Provide the [X, Y] coordinate of the cell's center where the given text is located.  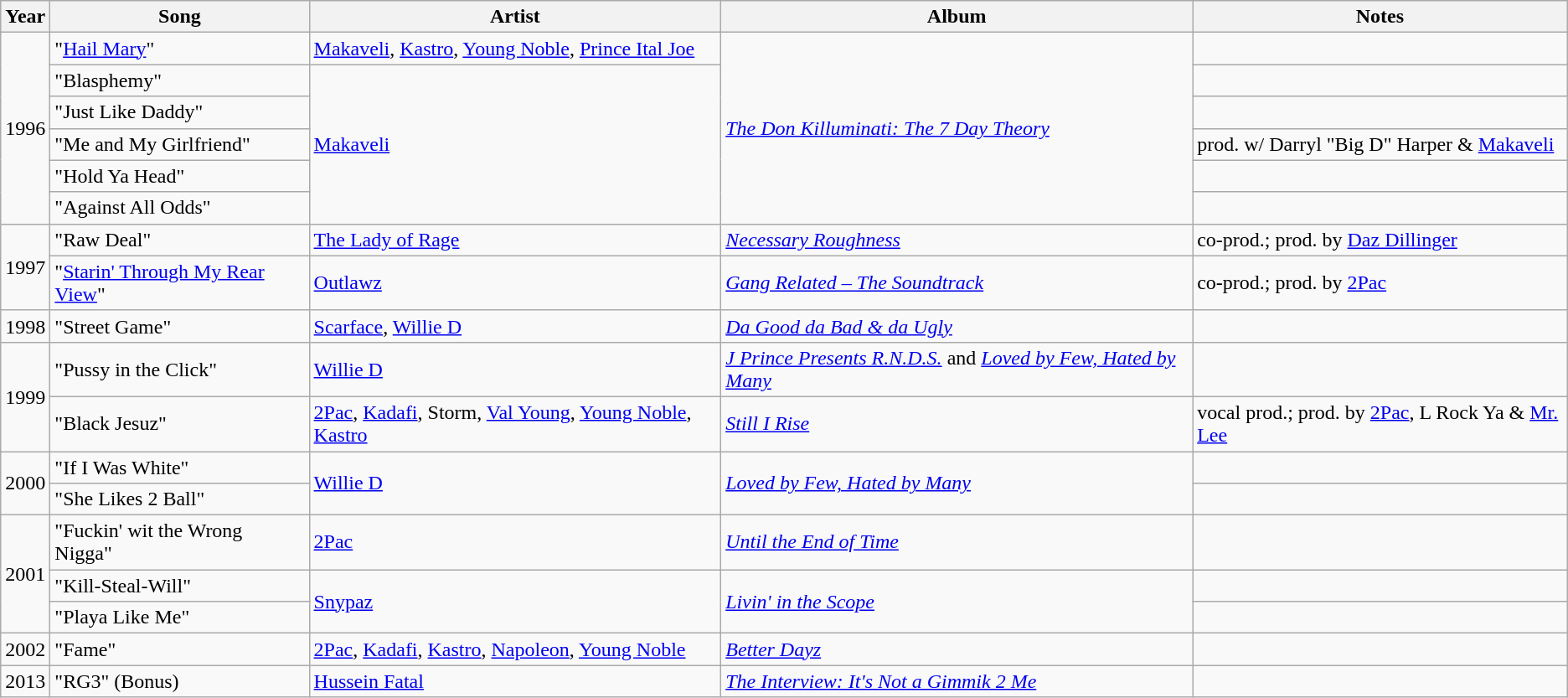
"If I Was White" [179, 467]
Hussein Fatal [515, 681]
Makaveli [515, 144]
vocal prod.; prod. by 2Pac, L Rock Ya & Mr. Lee [1380, 424]
1996 [25, 128]
co-prod.; prod. by 2Pac [1380, 283]
"Black Jesuz" [179, 424]
The Don Killuminati: The 7 Day Theory [957, 128]
Livin' in the Scope [957, 602]
2000 [25, 483]
Necessary Roughness [957, 240]
Da Good da Bad & da Ugly [957, 326]
"Just Like Daddy" [179, 112]
1999 [25, 396]
2Pac, Kadafi, Storm, Val Young, Young Noble, Kastro [515, 424]
Makaveli, Kastro, Young Noble, Prince Ital Joe [515, 49]
Album [957, 17]
"Against All Odds" [179, 208]
"Kill-Steal-Will" [179, 586]
Still I Rise [957, 424]
Loved by Few, Hated by Many [957, 483]
"RG3" (Bonus) [179, 681]
"Hail Mary" [179, 49]
"Playa Like Me" [179, 618]
"Raw Deal" [179, 240]
"Blasphemy" [179, 80]
"Starin' Through My Rear View" [179, 283]
Gang Related – The Soundtrack [957, 283]
1998 [25, 326]
2Pac [515, 543]
Outlawz [515, 283]
Better Dayz [957, 649]
2013 [25, 681]
"Me and My Girlfriend" [179, 144]
"She Likes 2 Ball" [179, 499]
"Fuckin' wit the Wrong Nigga" [179, 543]
The Interview: It's Not a Gimmik 2 Me [957, 681]
"Street Game" [179, 326]
The Lady of Rage [515, 240]
1997 [25, 266]
Artist [515, 17]
J Prince Presents R.N.D.S. and Loved by Few, Hated by Many [957, 369]
2001 [25, 575]
Notes [1380, 17]
"Pussy in the Click" [179, 369]
Year [25, 17]
Song [179, 17]
prod. w/ Darryl "Big D" Harper & Makaveli [1380, 144]
2Pac, Kadafi, Kastro, Napoleon, Young Noble [515, 649]
"Fame" [179, 649]
2002 [25, 649]
"Hold Ya Head" [179, 176]
Until the End of Time [957, 543]
Snypaz [515, 602]
co-prod.; prod. by Daz Dillinger [1380, 240]
Scarface, Willie D [515, 326]
